Pinpoint the cell where the given text exists, returning its (X, Y) midpoint coordinate. 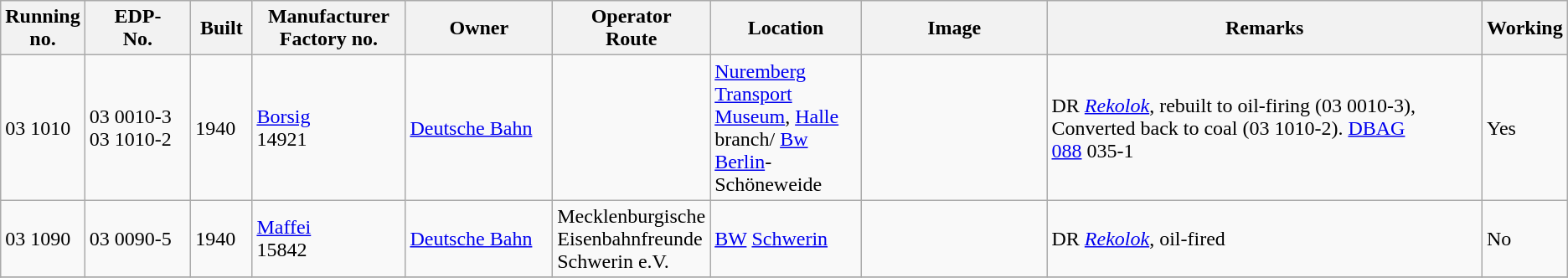
Remarks (1265, 28)
Yes (1524, 127)
03 0090-5 (137, 239)
03 1090 (43, 239)
Mecklenburgische Eisenbahnfreunde Schwerin e.V. (632, 239)
DR Rekolok, rebuilt to oil-firing (03 0010-3), Converted back to coal (03 1010-2). DBAG 088 035-1 (1265, 127)
Runningno. (43, 28)
Maffei15842 (328, 239)
03 0010-303 1010-2 (137, 127)
No (1524, 239)
BW Schwerin (786, 239)
03 1010 (43, 127)
EDP-No. (137, 28)
DR Rekolok, oil-fired (1265, 239)
Owner (479, 28)
Image (953, 28)
ManufacturerFactory no. (328, 28)
Working (1524, 28)
OperatorRoute (632, 28)
Nuremberg Transport Museum, Halle branch/ Bw Berlin-Schöneweide (786, 127)
Built (221, 28)
Borsig14921 (328, 127)
Location (786, 28)
